Locate the cell with the specified text and output its (X, Y) center coordinate. 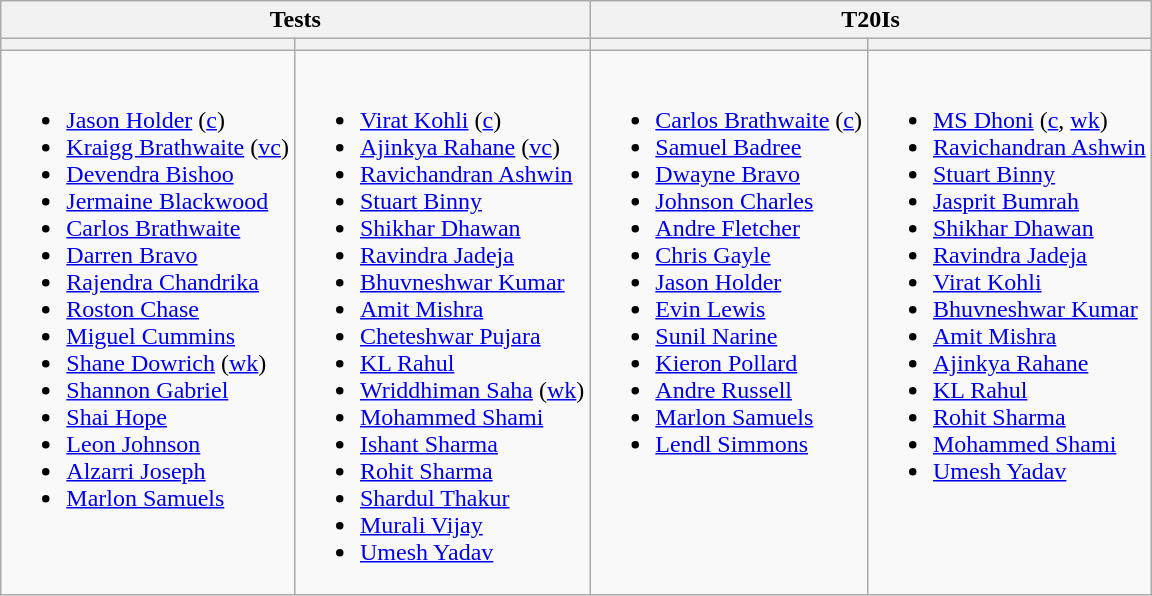
T20Is (870, 20)
Tests (296, 20)
